Detect which cell encompasses the target text, then output its (X, Y) center coordinate. 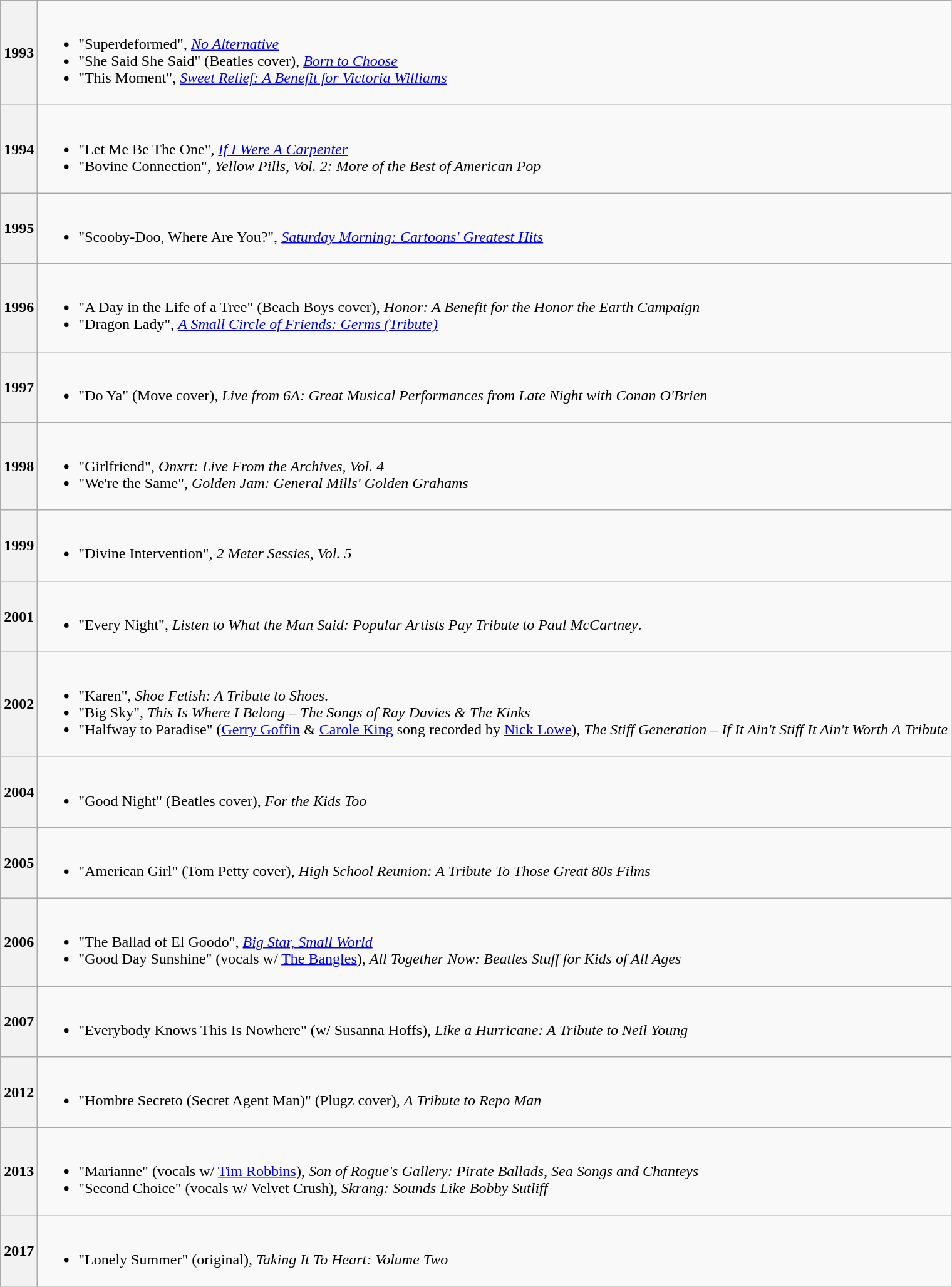
2004 (19, 792)
"Lonely Summer" (original), Taking It To Heart: Volume Two (495, 1251)
"Do Ya" (Move cover), Live from 6A: Great Musical Performances from Late Night with Conan O'Brien (495, 387)
"Good Night" (Beatles cover), For the Kids Too (495, 792)
"Girlfriend", Onxrt: Live From the Archives, Vol. 4"We're the Same", Golden Jam: General Mills' Golden Grahams (495, 466)
"Divine Intervention", 2 Meter Sessies, Vol. 5 (495, 545)
"Every Night", Listen to What the Man Said: Popular Artists Pay Tribute to Paul McCartney. (495, 617)
"Everybody Knows This Is Nowhere" (w/ Susanna Hoffs), Like a Hurricane: A Tribute to Neil Young (495, 1021)
2002 (19, 704)
"Superdeformed", No Alternative"She Said She Said" (Beatles cover), Born to Choose"This Moment", Sweet Relief: A Benefit for Victoria Williams (495, 53)
"The Ballad of El Goodo", Big Star, Small World"Good Day Sunshine" (vocals w/ The Bangles), All Together Now: Beatles Stuff for Kids of All Ages (495, 942)
1998 (19, 466)
2017 (19, 1251)
1993 (19, 53)
2012 (19, 1093)
1994 (19, 149)
"Scooby-Doo, Where Are You?", Saturday Morning: Cartoons' Greatest Hits (495, 228)
1995 (19, 228)
2006 (19, 942)
1999 (19, 545)
"Hombre Secreto (Secret Agent Man)" (Plugz cover), A Tribute to Repo Man (495, 1093)
1996 (19, 308)
2007 (19, 1021)
2013 (19, 1172)
2001 (19, 617)
1997 (19, 387)
"Let Me Be The One", If I Were A Carpenter"Bovine Connection", Yellow Pills, Vol. 2: More of the Best of American Pop (495, 149)
2005 (19, 862)
"American Girl" (Tom Petty cover), High School Reunion: A Tribute To Those Great 80s Films (495, 862)
